Detect which cell encompasses the target text, then output its [X, Y] center coordinate. 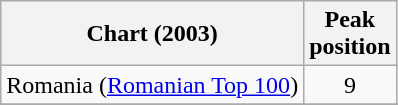
Peakposition [350, 34]
9 [350, 85]
Chart (2003) [152, 34]
Romania (Romanian Top 100) [152, 85]
